Search for the cell housing the specified text and yield its (x, y) center coordinate. 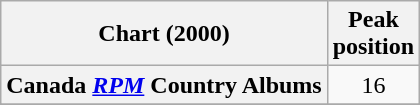
16 (373, 85)
Canada RPM Country Albums (164, 85)
Peak position (373, 34)
Chart (2000) (164, 34)
